For the text-containing cell, return its midpoint in [X, Y] coordinate format. 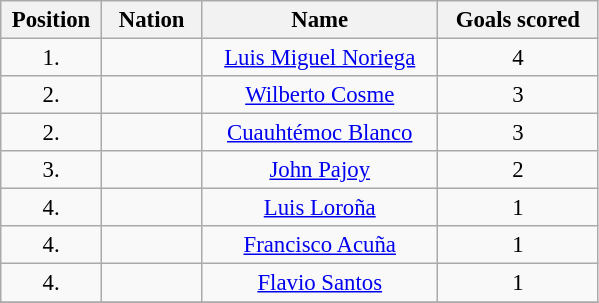
Luis Loroña [320, 208]
John Pajoy [320, 170]
Position [52, 20]
3. [52, 170]
Cuauhtémoc Blanco [320, 133]
Name [320, 20]
4 [518, 58]
1. [52, 58]
Francisco Acuña [320, 245]
Flavio Santos [320, 283]
Goals scored [518, 20]
Wilberto Cosme [320, 95]
Luis Miguel Noriega [320, 58]
2 [518, 170]
Nation [152, 20]
